Search for the cell housing the specified text and yield its (x, y) center coordinate. 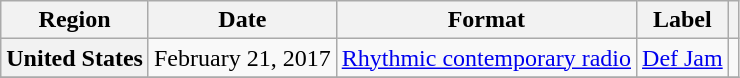
February 21, 2017 (242, 58)
Rhythmic contemporary radio (486, 58)
Region (75, 20)
Date (242, 20)
Format (486, 20)
Label (683, 20)
Def Jam (683, 58)
United States (75, 58)
